Find where the given text appears and provide that cell's center as (X, Y) coordinate. 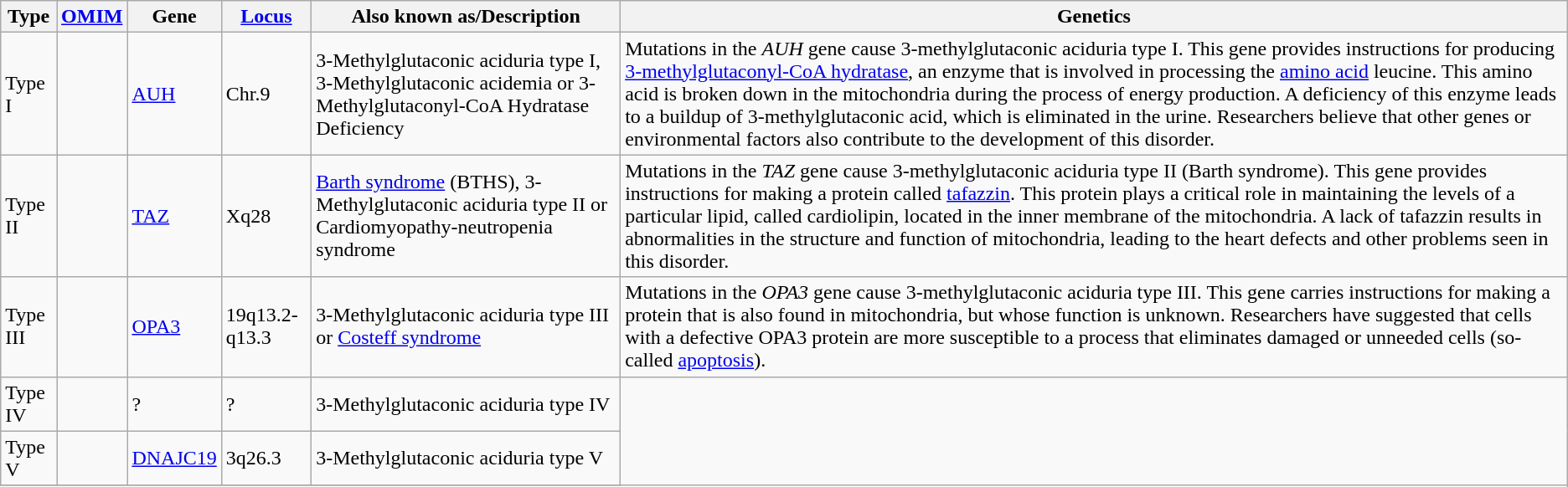
AUH (174, 94)
TAZ (174, 216)
Type III (28, 326)
Type II (28, 216)
3-Methylglutaconic aciduria type I, 3-Methylglutaconic acidemia or 3-Methylglutaconyl-CoA Hydratase Deficiency (466, 94)
Locus (266, 17)
Type I (28, 94)
Type (28, 17)
3-Methylglutaconic aciduria type IV (466, 403)
Chr.9 (266, 94)
OPA3 (174, 326)
Xq28 (266, 216)
Genetics (1094, 17)
19q13.2-q13.3 (266, 326)
Gene (174, 17)
Type IV (28, 403)
Barth syndrome (BTHS), 3-Methylglutaconic aciduria type II or Cardiomyopathy-neutropenia syndrome (466, 216)
DNAJC19 (174, 459)
OMIM (92, 17)
3-Methylglutaconic aciduria type III or Costeff syndrome (466, 326)
3-Methylglutaconic aciduria type V (466, 459)
3q26.3 (266, 459)
Type V (28, 459)
Also known as/Description (466, 17)
